Return the [x, y] coordinate for the center point of the cell that contains the specified text.  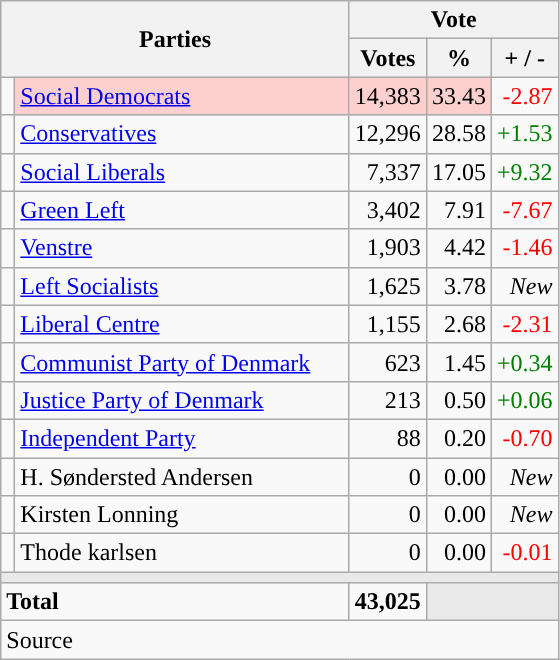
Green Left [182, 210]
Kirsten Lonning [182, 515]
1,903 [388, 248]
Social Democrats [182, 96]
Votes [388, 58]
4.42 [458, 248]
1,155 [388, 324]
-2.31 [524, 324]
+0.06 [524, 400]
3.78 [458, 286]
Left Socialists [182, 286]
3,402 [388, 210]
-0.70 [524, 438]
623 [388, 362]
1,625 [388, 286]
+0.34 [524, 362]
Parties [176, 39]
+9.32 [524, 172]
Communist Party of Denmark [182, 362]
Liberal Centre [182, 324]
-0.01 [524, 553]
Total [176, 602]
% [458, 58]
Social Liberals [182, 172]
14,383 [388, 96]
0.50 [458, 400]
-7.67 [524, 210]
7.91 [458, 210]
0.20 [458, 438]
43,025 [388, 602]
33.43 [458, 96]
Justice Party of Denmark [182, 400]
12,296 [388, 134]
H. Søndersted Andersen [182, 477]
1.45 [458, 362]
7,337 [388, 172]
2.68 [458, 324]
Conservatives [182, 134]
Venstre [182, 248]
Thode karlsen [182, 553]
+ / - [524, 58]
Vote [454, 20]
Independent Party [182, 438]
28.58 [458, 134]
-2.87 [524, 96]
-1.46 [524, 248]
88 [388, 438]
213 [388, 400]
+1.53 [524, 134]
Source [280, 640]
17.05 [458, 172]
